Return the [x, y] coordinate for the center point of the cell that contains the specified text.  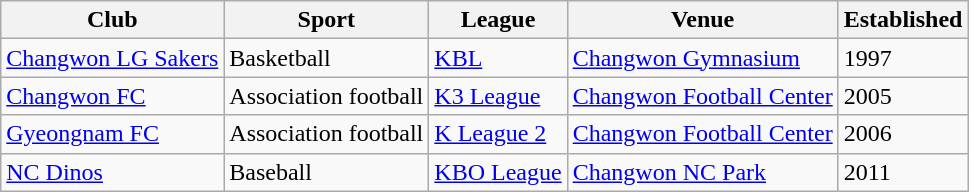
K League 2 [498, 134]
Changwon LG Sakers [112, 58]
Baseball [326, 172]
Changwon NC Park [702, 172]
2006 [903, 134]
Changwon FC [112, 96]
Club [112, 20]
2005 [903, 96]
Gyeongnam FC [112, 134]
NC Dinos [112, 172]
1997 [903, 58]
KBO League [498, 172]
2011 [903, 172]
KBL [498, 58]
League [498, 20]
Basketball [326, 58]
Established [903, 20]
Changwon Gymnasium [702, 58]
Sport [326, 20]
K3 League [498, 96]
Venue [702, 20]
